Return (X, Y) of the center of cell containing provided text 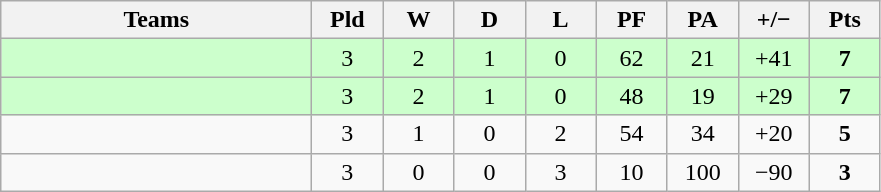
Teams (156, 20)
−90 (774, 172)
PF (632, 20)
5 (844, 134)
54 (632, 134)
PA (702, 20)
+20 (774, 134)
19 (702, 96)
Pts (844, 20)
Pld (348, 20)
100 (702, 172)
L (560, 20)
+41 (774, 58)
34 (702, 134)
48 (632, 96)
W (418, 20)
62 (632, 58)
D (490, 20)
+/− (774, 20)
+29 (774, 96)
21 (702, 58)
10 (632, 172)
